Find where the given text appears and provide that cell's center as [X, Y] coordinate. 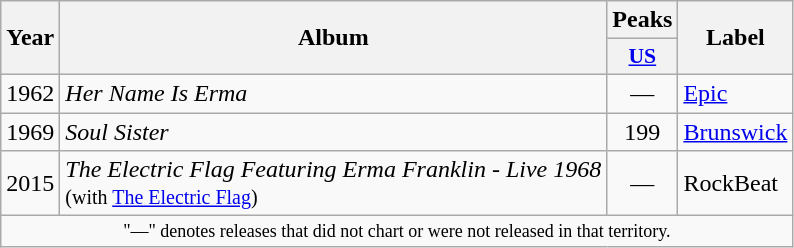
1969 [30, 131]
Her Name Is Erma [334, 93]
Label [736, 38]
"—" denotes releases that did not chart or were not released in that territory. [397, 232]
Year [30, 38]
The Electric Flag Featuring Erma Franklin - Live 1968(with The Electric Flag) [334, 184]
Album [334, 38]
Brunswick [736, 131]
US [642, 57]
1962 [30, 93]
Soul Sister [334, 131]
199 [642, 131]
2015 [30, 184]
Epic [736, 93]
RockBeat [736, 184]
Peaks [642, 20]
